Provide the [X, Y] coordinate of the cell's center where the given text is located.  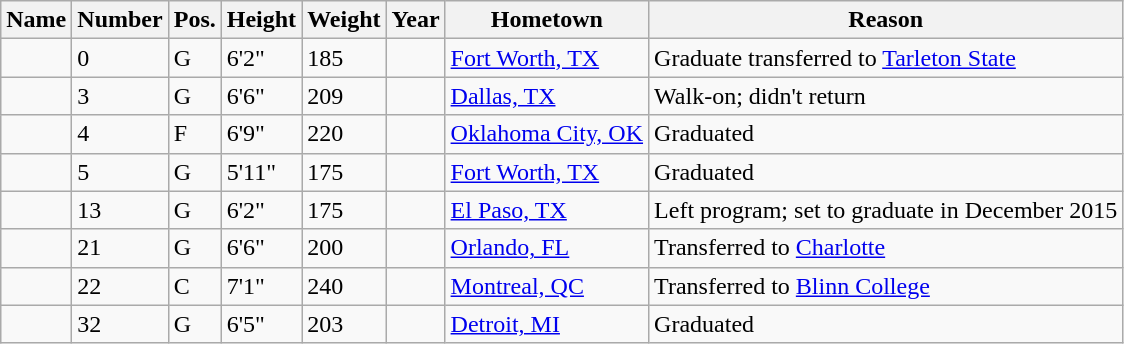
Dallas, TX [546, 96]
22 [120, 286]
Pos. [194, 20]
0 [120, 58]
209 [344, 96]
6'5" [261, 324]
C [194, 286]
Oklahoma City, OK [546, 134]
7'1" [261, 286]
Name [36, 20]
203 [344, 324]
Weight [344, 20]
3 [120, 96]
185 [344, 58]
El Paso, TX [546, 210]
Height [261, 20]
Transferred to Charlotte [886, 248]
220 [344, 134]
Number [120, 20]
Detroit, MI [546, 324]
13 [120, 210]
5'11" [261, 172]
Orlando, FL [546, 248]
Transferred to Blinn College [886, 286]
Year [416, 20]
Hometown [546, 20]
Reason [886, 20]
200 [344, 248]
240 [344, 286]
21 [120, 248]
6'9" [261, 134]
Montreal, QC [546, 286]
4 [120, 134]
32 [120, 324]
Left program; set to graduate in December 2015 [886, 210]
Graduate transferred to Tarleton State [886, 58]
Walk-on; didn't return [886, 96]
F [194, 134]
5 [120, 172]
